Output the (X, Y) coordinate of the center of the cell containing the given text.  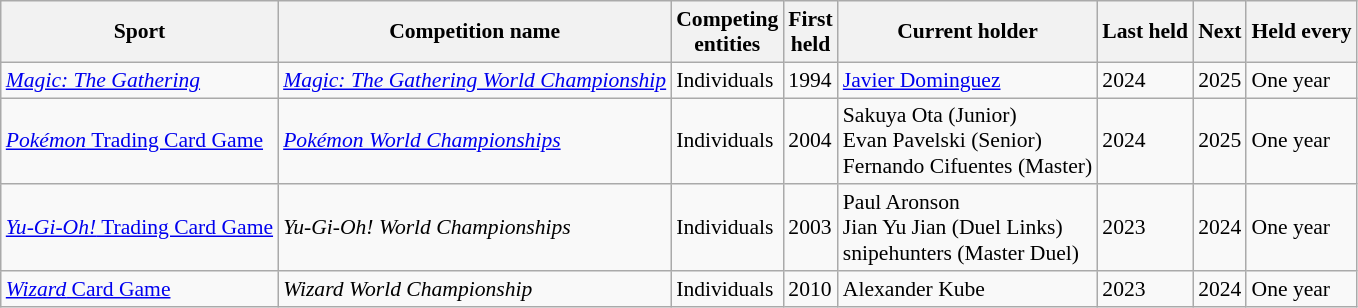
Competition name (474, 32)
Magic: The Gathering World Championship (474, 80)
Yu-Gi-Oh! Trading Card Game (140, 228)
2003 (810, 228)
Last held (1145, 32)
Wizard World Championship (474, 289)
First held (810, 32)
2010 (810, 289)
Sakuya Ota (Junior) Evan Pavelski (Senior) Fernando Cifuentes (Master) (968, 142)
Wizard Card Game (140, 289)
Javier Dominguez (968, 80)
Pokémon Trading Card Game (140, 142)
Alexander Kube (968, 289)
Sport (140, 32)
Pokémon World Championships (474, 142)
Held every (1301, 32)
Paul Aronson Jian Yu Jian (Duel Links) snipehunters (Master Duel) (968, 228)
Yu-Gi-Oh! World Championships (474, 228)
Magic: The Gathering (140, 80)
Competing entities (727, 32)
Current holder (968, 32)
Next (1220, 32)
2004 (810, 142)
1994 (810, 80)
